Locate the cell with the specified text and output its [x, y] center coordinate. 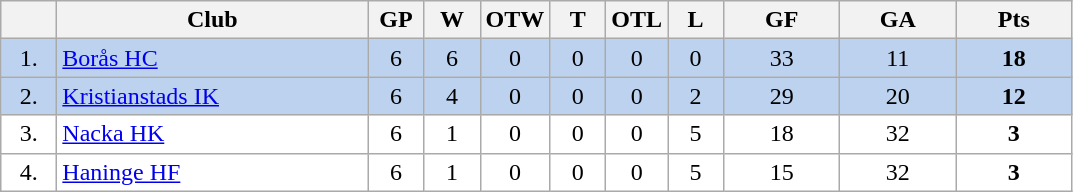
GP [396, 20]
W [452, 20]
15 [782, 172]
2. [29, 96]
OTL [637, 20]
1. [29, 58]
GA [898, 20]
Nacka HK [212, 134]
Borås HC [212, 58]
4 [452, 96]
Pts [1014, 20]
OTW [515, 20]
12 [1014, 96]
33 [782, 58]
T [578, 20]
4. [29, 172]
20 [898, 96]
Club [212, 20]
Kristianstads IK [212, 96]
Haninge HF [212, 172]
11 [898, 58]
2 [696, 96]
29 [782, 96]
L [696, 20]
GF [782, 20]
3. [29, 134]
